Return the [x, y] coordinate for the center point of the cell that contains the specified text.  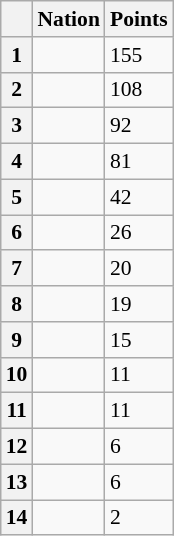
10 [17, 375]
20 [139, 269]
Points [139, 19]
12 [17, 447]
26 [139, 233]
108 [139, 90]
15 [139, 340]
81 [139, 162]
92 [139, 126]
3 [17, 126]
4 [17, 162]
42 [139, 197]
1 [17, 55]
19 [139, 304]
155 [139, 55]
8 [17, 304]
14 [17, 518]
7 [17, 269]
Nation [68, 19]
5 [17, 197]
13 [17, 482]
9 [17, 340]
